Scan for the cell matching the given text and deliver its [X, Y] coordinate at center. 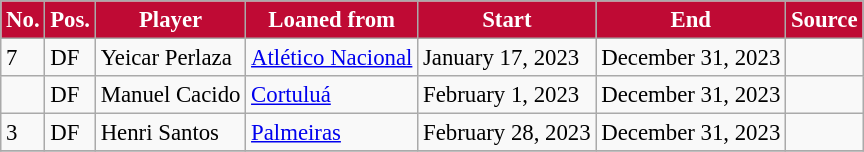
Atlético Nacional [332, 58]
Player [170, 20]
End [691, 20]
Pos. [70, 20]
Palmeiras [332, 133]
Loaned from [332, 20]
February 1, 2023 [507, 95]
Cortuluá [332, 95]
3 [23, 133]
Manuel Cacido [170, 95]
Yeicar Perlaza [170, 58]
February 28, 2023 [507, 133]
7 [23, 58]
Henri Santos [170, 133]
Source [824, 20]
No. [23, 20]
Start [507, 20]
January 17, 2023 [507, 58]
